Detect which cell encompasses the target text, then output its (x, y) center coordinate. 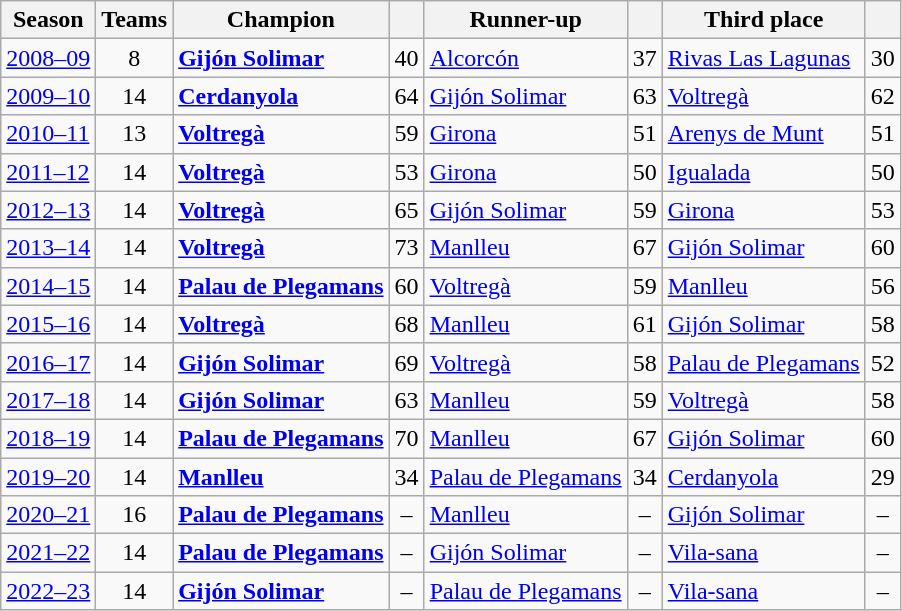
2012–13 (48, 210)
Runner-up (526, 20)
37 (644, 58)
Igualada (764, 172)
Third place (764, 20)
69 (406, 362)
Arenys de Munt (764, 134)
70 (406, 438)
Champion (281, 20)
40 (406, 58)
2015–16 (48, 324)
64 (406, 96)
65 (406, 210)
2018–19 (48, 438)
2022–23 (48, 591)
16 (134, 515)
Teams (134, 20)
68 (406, 324)
2010–11 (48, 134)
73 (406, 248)
2011–12 (48, 172)
29 (882, 477)
2019–20 (48, 477)
2021–22 (48, 553)
52 (882, 362)
Alcorcón (526, 58)
13 (134, 134)
2009–10 (48, 96)
8 (134, 58)
2017–18 (48, 400)
61 (644, 324)
2020–21 (48, 515)
30 (882, 58)
2014–15 (48, 286)
56 (882, 286)
Season (48, 20)
2013–14 (48, 248)
2016–17 (48, 362)
Rivas Las Lagunas (764, 58)
2008–09 (48, 58)
62 (882, 96)
